Search for the cell housing the specified text and yield its (X, Y) center coordinate. 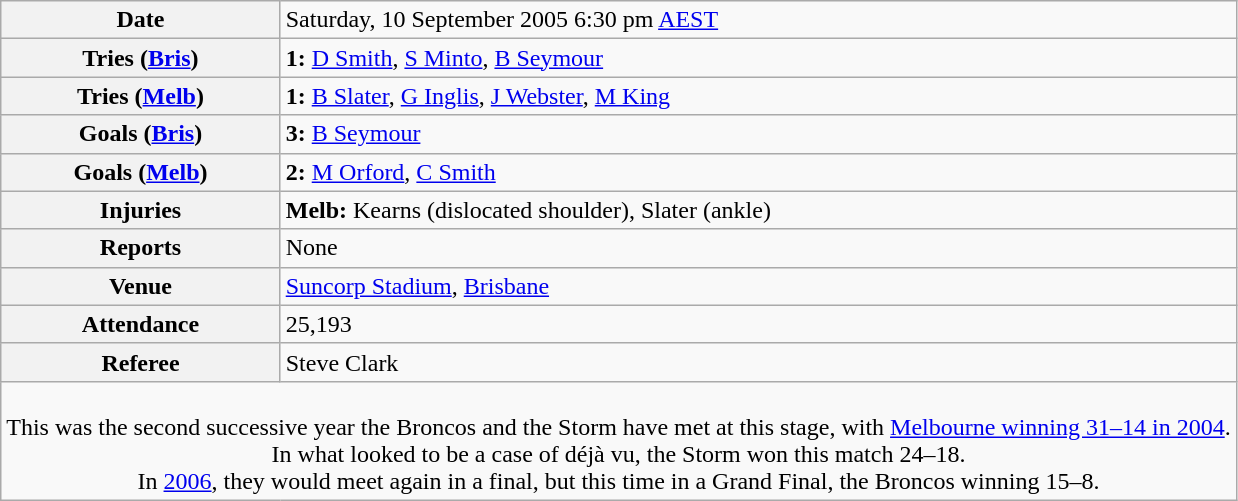
Suncorp Stadium, Brisbane (758, 286)
None (758, 248)
Goals (Melb) (140, 172)
3: B Seymour (758, 134)
1: D Smith, S Minto, B Seymour (758, 58)
Referee (140, 362)
Melb: Kearns (dislocated shoulder), Slater (ankle) (758, 210)
2: M Orford, C Smith (758, 172)
Saturday, 10 September 2005 6:30 pm AEST (758, 20)
Venue (140, 286)
Reports (140, 248)
Attendance (140, 324)
Injuries (140, 210)
Tries (Bris) (140, 58)
1: B Slater, G Inglis, J Webster, M King (758, 96)
25,193 (758, 324)
Tries (Melb) (140, 96)
Steve Clark (758, 362)
Goals (Bris) (140, 134)
Date (140, 20)
